Scan for the cell matching the given text and deliver its [x, y] coordinate at center. 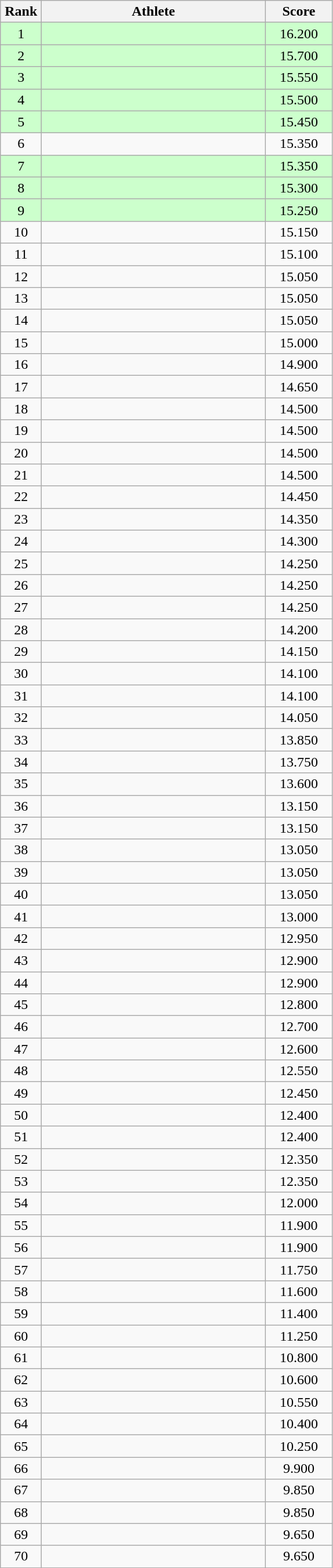
15.500 [299, 100]
27 [21, 607]
33 [21, 740]
50 [21, 1115]
13.000 [299, 916]
30 [21, 674]
43 [21, 960]
29 [21, 652]
70 [21, 1556]
64 [21, 1424]
15.300 [299, 188]
13.750 [299, 762]
55 [21, 1225]
14.150 [299, 652]
37 [21, 828]
34 [21, 762]
12.550 [299, 1071]
12.600 [299, 1049]
14.300 [299, 541]
8 [21, 188]
22 [21, 497]
60 [21, 1335]
12.950 [299, 938]
15.000 [299, 343]
10.600 [299, 1380]
67 [21, 1490]
63 [21, 1402]
15.150 [299, 232]
39 [21, 872]
14.050 [299, 718]
12 [21, 277]
11.400 [299, 1313]
17 [21, 387]
21 [21, 475]
15.550 [299, 78]
Rank [21, 12]
14.350 [299, 519]
9 [21, 210]
2 [21, 56]
6 [21, 144]
12.800 [299, 1005]
16.200 [299, 34]
57 [21, 1269]
12.000 [299, 1203]
15.250 [299, 210]
15 [21, 343]
38 [21, 850]
36 [21, 806]
13 [21, 299]
11.750 [299, 1269]
65 [21, 1446]
25 [21, 563]
69 [21, 1534]
18 [21, 409]
13.850 [299, 740]
10.250 [299, 1446]
10.550 [299, 1402]
45 [21, 1005]
1 [21, 34]
66 [21, 1468]
12.700 [299, 1027]
52 [21, 1159]
35 [21, 784]
11.250 [299, 1335]
48 [21, 1071]
15.100 [299, 254]
59 [21, 1313]
11.600 [299, 1291]
24 [21, 541]
7 [21, 166]
42 [21, 938]
14 [21, 321]
51 [21, 1137]
23 [21, 519]
53 [21, 1181]
31 [21, 696]
14.900 [299, 365]
20 [21, 453]
4 [21, 100]
46 [21, 1027]
13.600 [299, 784]
16 [21, 365]
11 [21, 254]
40 [21, 894]
41 [21, 916]
9.900 [299, 1468]
54 [21, 1203]
12.450 [299, 1093]
68 [21, 1512]
5 [21, 122]
58 [21, 1291]
10 [21, 232]
15.450 [299, 122]
Score [299, 12]
32 [21, 718]
44 [21, 983]
56 [21, 1247]
14.650 [299, 387]
10.400 [299, 1424]
61 [21, 1358]
62 [21, 1380]
14.200 [299, 629]
10.800 [299, 1358]
19 [21, 431]
49 [21, 1093]
14.450 [299, 497]
26 [21, 585]
Athlete [153, 12]
47 [21, 1049]
15.700 [299, 56]
3 [21, 78]
28 [21, 629]
